Return [x, y] of the center of cell containing provided text 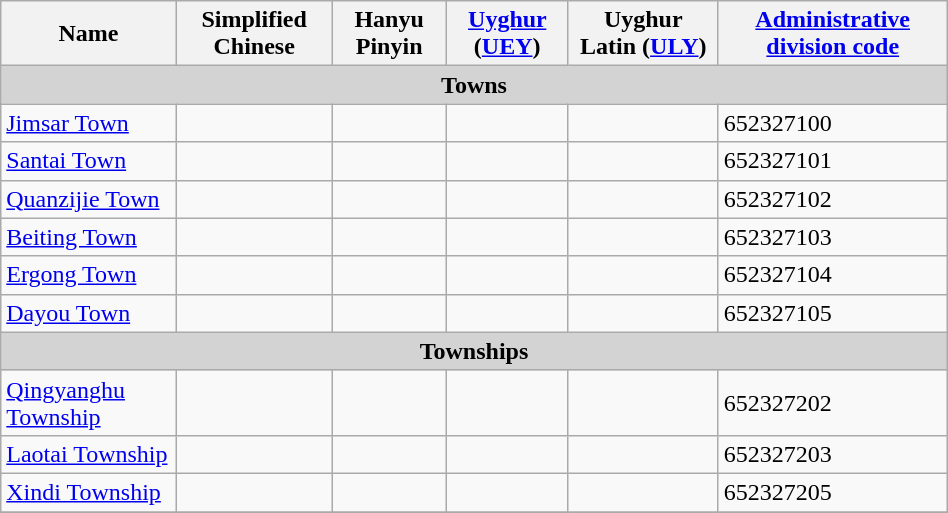
Administrative division code [832, 34]
Hanyu Pinyin [389, 34]
Laotai Township [88, 454]
Name [88, 34]
Qingyanghu Township [88, 402]
652327102 [832, 199]
Townships [474, 351]
Beiting Town [88, 237]
Towns [474, 85]
Santai Town [88, 161]
652327103 [832, 237]
Ergong Town [88, 275]
Dayou Town [88, 313]
652327105 [832, 313]
Quanzijie Town [88, 199]
Uyghur Latin (ULY) [643, 34]
652327202 [832, 402]
652327203 [832, 454]
Xindi Township [88, 492]
652327101 [832, 161]
Uyghur (UEY) [507, 34]
652327100 [832, 123]
Jimsar Town [88, 123]
652327104 [832, 275]
652327205 [832, 492]
Simplified Chinese [254, 34]
